Extract the [X, Y] coordinate from the center of the cell holding the provided text.  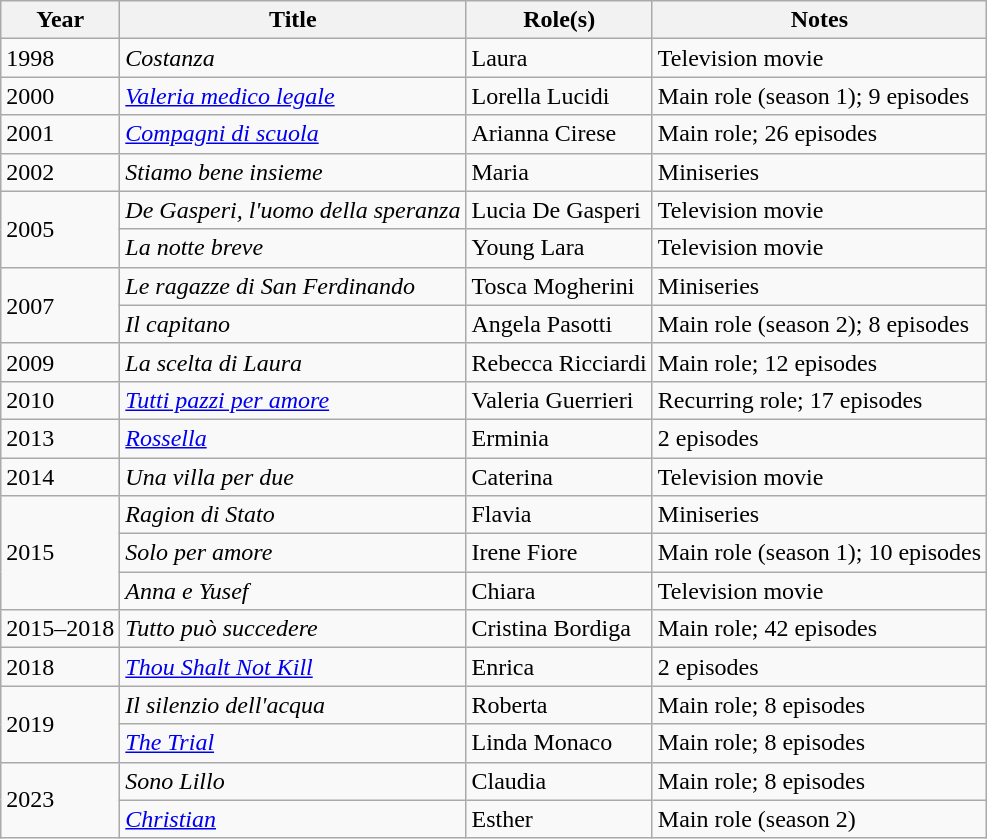
1998 [60, 58]
Chiara [559, 591]
Cristina Bordiga [559, 629]
Le ragazze di San Ferdinando [293, 286]
2015–2018 [60, 629]
Lucia De Gasperi [559, 210]
Roberta [559, 705]
Claudia [559, 781]
2023 [60, 800]
2001 [60, 134]
Linda Monaco [559, 743]
La notte breve [293, 248]
Irene Fiore [559, 553]
Compagni di scuola [293, 134]
Maria [559, 172]
Il silenzio dell'acqua [293, 705]
Tosca Mogherini [559, 286]
Enrica [559, 667]
Christian [293, 819]
Erminia [559, 438]
2019 [60, 724]
Main role (season 2); 8 episodes [819, 324]
Year [60, 20]
2000 [60, 96]
Anna e Yusef [293, 591]
Costanza [293, 58]
2005 [60, 229]
Main role (season 1); 10 episodes [819, 553]
Recurring role; 17 episodes [819, 400]
Young Lara [559, 248]
Role(s) [559, 20]
Stiamo bene insieme [293, 172]
Una villa per due [293, 477]
Esther [559, 819]
Main role (season 1); 9 episodes [819, 96]
De Gasperi, l'uomo della speranza [293, 210]
Tutti pazzi per amore [293, 400]
2009 [60, 362]
Sono Lillo [293, 781]
Ragion di Stato [293, 515]
Arianna Cirese [559, 134]
Title [293, 20]
Main role (season 2) [819, 819]
Valeria medico legale [293, 96]
2013 [60, 438]
Thou Shalt Not Kill [293, 667]
Il capitano [293, 324]
The Trial [293, 743]
2007 [60, 305]
Solo per amore [293, 553]
Angela Pasotti [559, 324]
2010 [60, 400]
Lorella Lucidi [559, 96]
Main role; 42 episodes [819, 629]
Laura [559, 58]
Notes [819, 20]
Caterina [559, 477]
Main role; 12 episodes [819, 362]
2018 [60, 667]
Main role; 26 episodes [819, 134]
La scelta di Laura [293, 362]
2015 [60, 553]
Rossella [293, 438]
Valeria Guerrieri [559, 400]
Rebecca Ricciardi [559, 362]
Flavia [559, 515]
Tutto può succedere [293, 629]
2014 [60, 477]
2002 [60, 172]
